Determine the (x, y) coordinate at the center of the cell enclosing the given text.  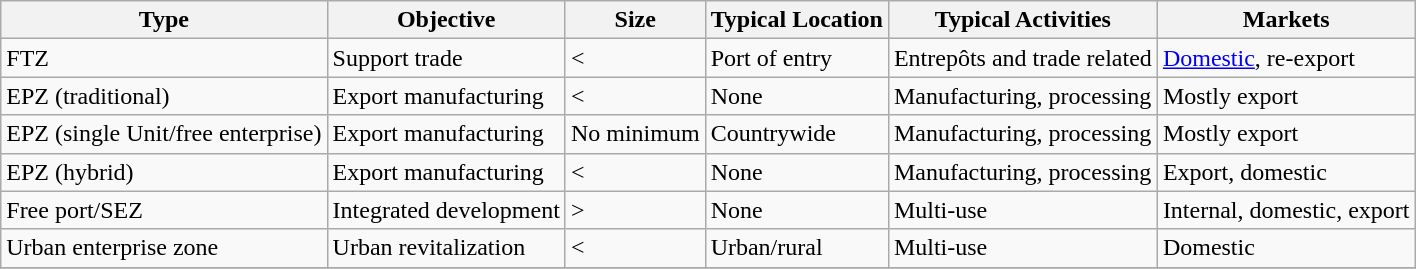
Typical Activities (1022, 20)
Integrated development (446, 210)
Port of entry (796, 58)
EPZ (traditional) (164, 96)
Support trade (446, 58)
Export, domestic (1286, 172)
Urban revitalization (446, 248)
> (635, 210)
EPZ (hybrid) (164, 172)
Domestic, re-export (1286, 58)
Urban enterprise zone (164, 248)
Urban/rural (796, 248)
Markets (1286, 20)
No minimum (635, 134)
Free port/SEZ (164, 210)
Internal, domestic, export (1286, 210)
Countrywide (796, 134)
EPZ (single Unit/free enterprise) (164, 134)
Domestic (1286, 248)
Typical Location (796, 20)
Type (164, 20)
Size (635, 20)
Entrepôts and trade related (1022, 58)
FTZ (164, 58)
Objective (446, 20)
